From the cell containing the given text, extract its center point as (X, Y) coordinate. 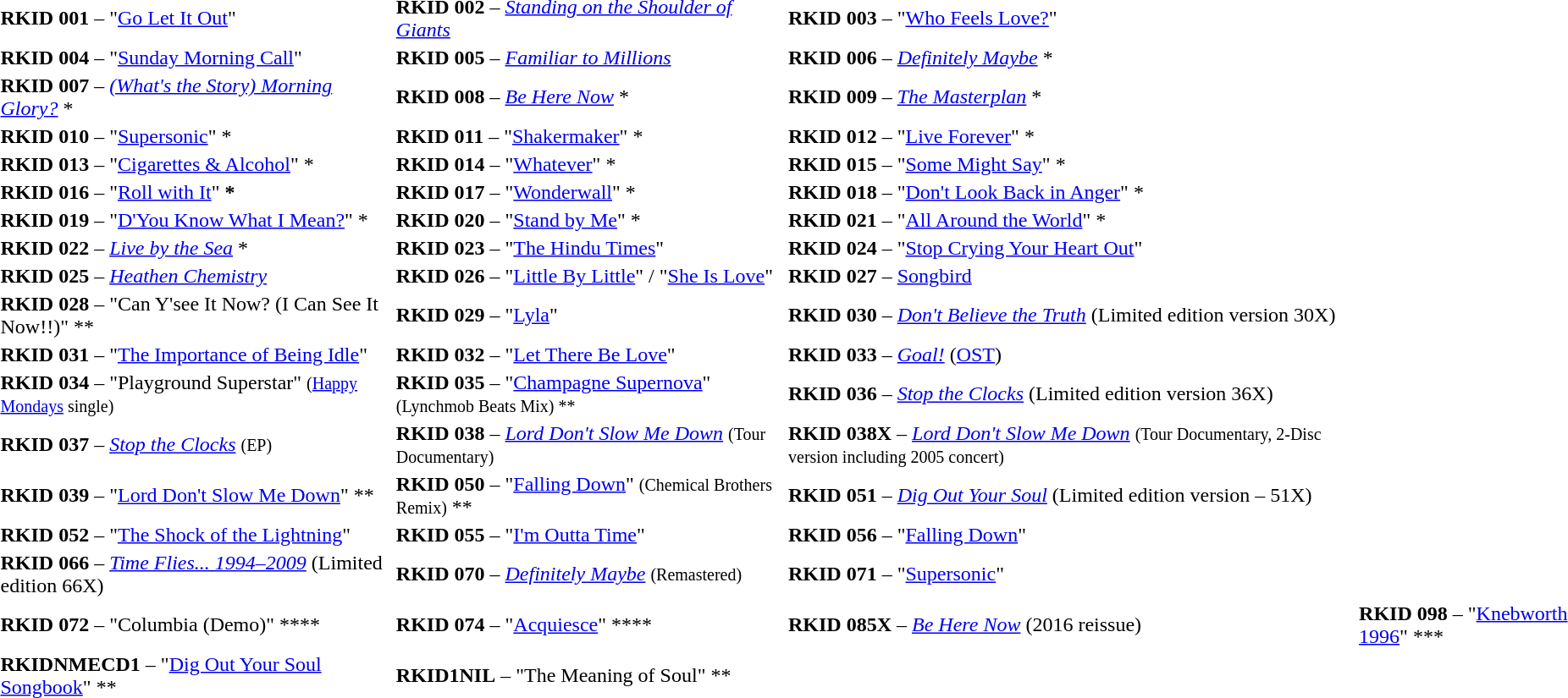
RKID 038X – Lord Don't Slow Me Down (Tour Documentary, 2-Disc version including 2005 concert) (1068, 445)
RKID 021 – "All Around the World" * (1068, 220)
RKID 023 – "The Hindu Times" (589, 248)
RKID 008 – Be Here Now * (589, 96)
RKID 015 – "Some Might Say" * (1068, 164)
RKID 026 – "Little By Little" / "She Is Love" (589, 276)
RKID 017 – "Wonderwall" * (589, 192)
RKID 071 – "Supersonic" (1068, 574)
RKID 024 – "Stop Crying Your Heart Out" (1068, 248)
RKID 074 – "Acquiesce" **** (589, 624)
RKID 005 – Familiar to Millions (589, 58)
RKID 027 – Songbird (1068, 276)
RKID 020 – "Stand by Me" * (589, 220)
RKID 050 – "Falling Down" (Chemical Brothers Remix) ** (589, 496)
RKID 011 – "Shakermaker" * (589, 136)
RKID 085X – Be Here Now (2016 reissue) (1068, 624)
RKID 018 – "Don't Look Back in Anger" * (1068, 192)
RKID 009 – The Masterplan * (1068, 96)
RKID 032 – "Let There Be Love" (589, 354)
RKID 056 – "Falling Down" (1068, 535)
RKID 036 – Stop the Clocks (Limited edition version 36X) (1068, 394)
RKID 029 – "Lyla" (589, 315)
RKID 055 – "I'm Outta Time" (589, 535)
RKID 033 – Goal! (OST) (1068, 354)
RKID 035 – "Champagne Supernova" (Lynchmob Beats Mix) ** (589, 394)
RKID 030 – Don't Believe the Truth (Limited edition version 30X) (1068, 315)
RKID 012 – "Live Forever" * (1068, 136)
RKID 070 – Definitely Maybe (Remastered) (589, 574)
RKID 014 – "Whatever" * (589, 164)
RKID 038 – Lord Don't Slow Me Down (Tour Documentary) (589, 445)
RKID 051 – Dig Out Your Soul (Limited edition version – 51X) (1068, 496)
RKID 006 – Definitely Maybe * (1068, 58)
